Search for the cell housing the specified text and yield its [X, Y] center coordinate. 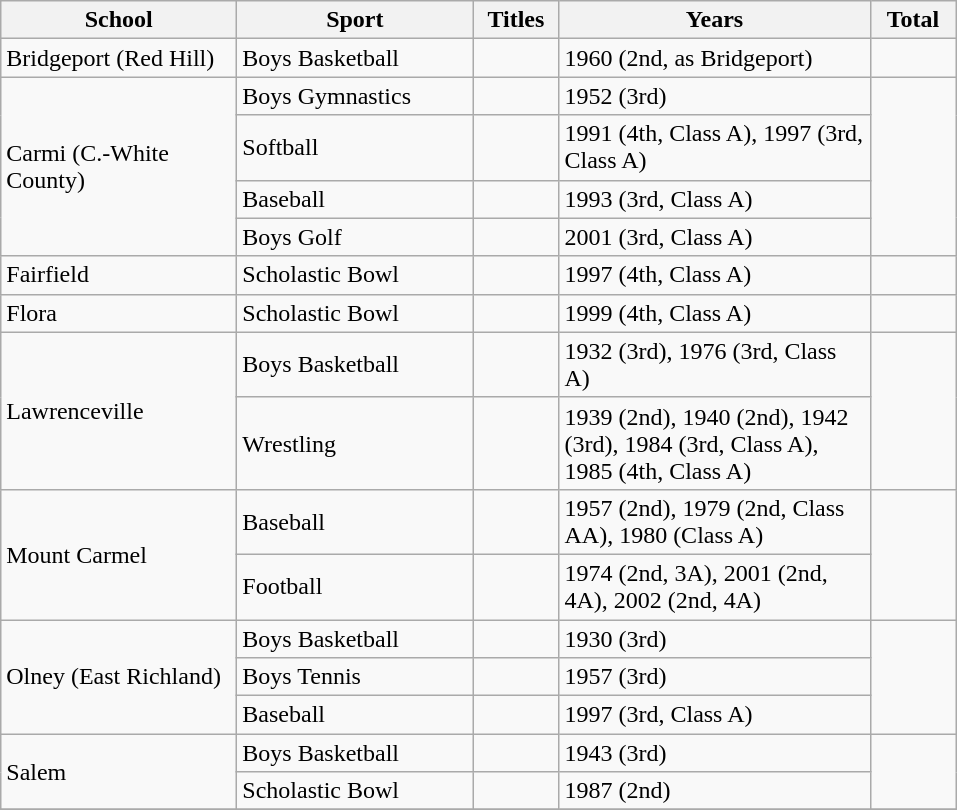
School [119, 20]
1987 (2nd) [714, 791]
1974 (2nd, 3A), 2001 (2nd, 4A), 2002 (2nd, 4A) [714, 586]
1943 (3rd) [714, 753]
1952 (3rd) [714, 96]
Lawrenceville [119, 410]
1991 (4th, Class A), 1997 (3rd, Class A) [714, 148]
1957 (2nd), 1979 (2nd, Class AA), 1980 (Class A) [714, 522]
1930 (3rd) [714, 639]
Softball [355, 148]
Mount Carmel [119, 554]
1957 (3rd) [714, 677]
Total [913, 20]
Bridgeport (Red Hill) [119, 58]
1997 (3rd, Class A) [714, 715]
Years [714, 20]
1932 (3rd), 1976 (3rd, Class A) [714, 364]
Boys Gymnastics [355, 96]
Sport [355, 20]
1997 (4th, Class A) [714, 275]
1999 (4th, Class A) [714, 313]
Boys Golf [355, 237]
Olney (East Richland) [119, 677]
Carmi (C.-White County) [119, 166]
Titles [516, 20]
Wrestling [355, 443]
Boys Tennis [355, 677]
Football [355, 586]
1939 (2nd), 1940 (2nd), 1942 (3rd), 1984 (3rd, Class A), 1985 (4th, Class A) [714, 443]
Salem [119, 772]
1993 (3rd, Class A) [714, 199]
2001 (3rd, Class A) [714, 237]
Flora [119, 313]
1960 (2nd, as Bridgeport) [714, 58]
Fairfield [119, 275]
